For the text-containing cell, return its midpoint in (x, y) coordinate format. 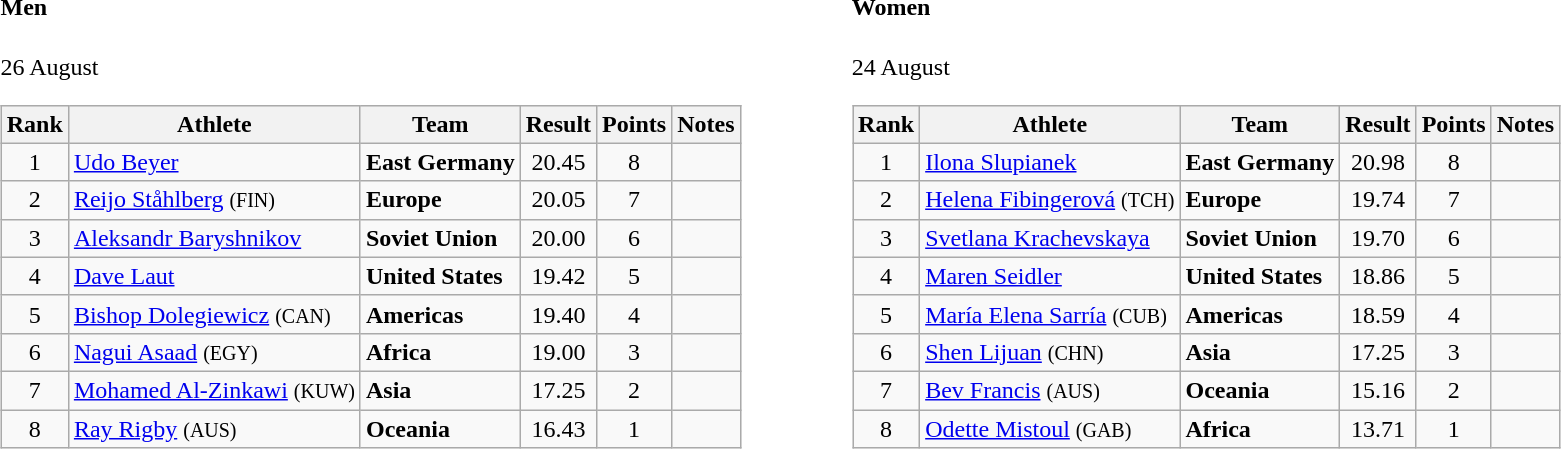
16.43 (558, 429)
Svetlana Krachevskaya (1050, 238)
19.70 (1378, 238)
19.00 (558, 352)
Udo Beyer (214, 162)
18.86 (1378, 276)
Aleksandr Baryshnikov (214, 238)
María Elena Sarría (CUB) (1050, 314)
Maren Seidler (1050, 276)
13.71 (1378, 429)
19.40 (558, 314)
Reijo Ståhlberg (FIN) (214, 200)
Shen Lijuan (CHN) (1050, 352)
Bishop Dolegiewicz (CAN) (214, 314)
Mohamed Al-Zinkawi (KUW) (214, 390)
Dave Laut (214, 276)
Bev Francis (AUS) (1050, 390)
15.16 (1378, 390)
Odette Mistoul (GAB) (1050, 429)
Ray Rigby (AUS) (214, 429)
19.42 (558, 276)
Nagui Asaad (EGY) (214, 352)
Ilona Slupianek (1050, 162)
20.05 (558, 200)
20.00 (558, 238)
Helena Fibingerová (TCH) (1050, 200)
20.45 (558, 162)
19.74 (1378, 200)
20.98 (1378, 162)
18.59 (1378, 314)
